Determine the [X, Y] coordinate at the center of the cell enclosing the given text.  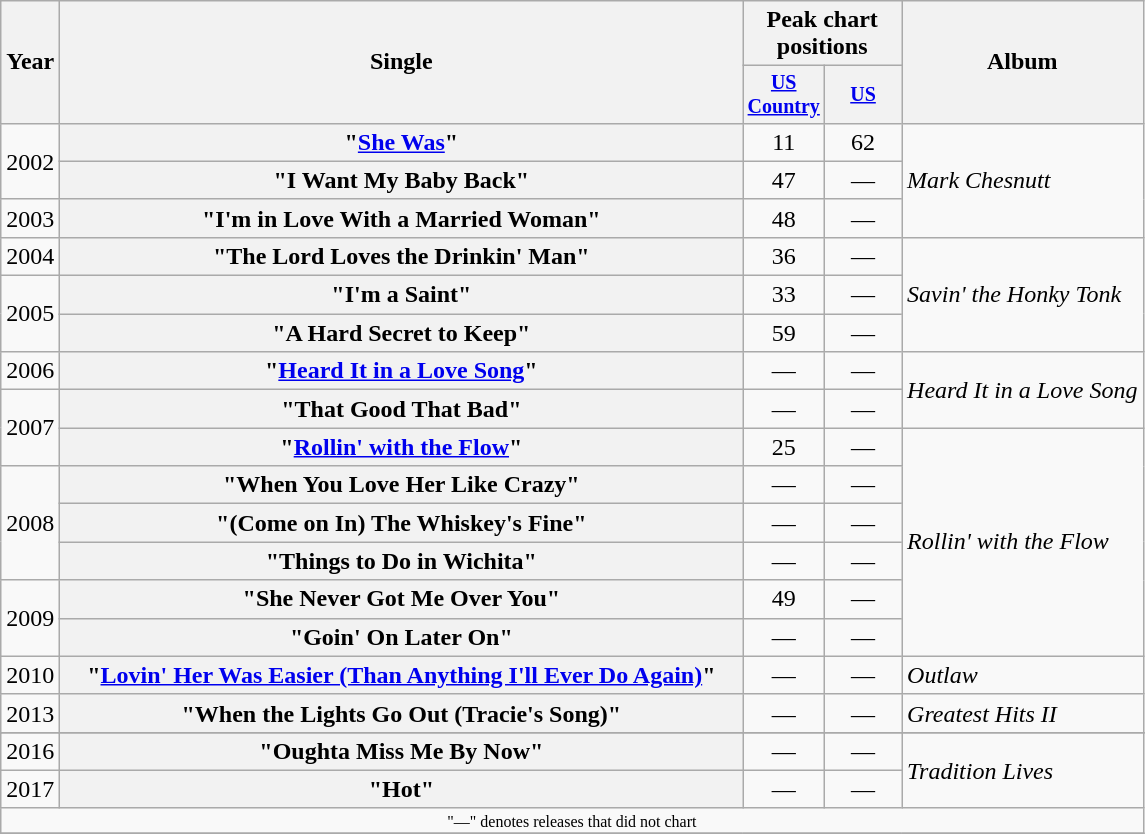
Greatest Hits II [1022, 713]
49 [784, 599]
"Oughta Miss Me By Now" [402, 751]
Rollin' with the Flow [1022, 542]
"The Lord Loves the Drinkin' Man" [402, 256]
"A Hard Secret to Keep" [402, 333]
2003 [30, 218]
"I'm a Saint" [402, 295]
"She Never Got Me Over You" [402, 599]
Heard It in a Love Song [1022, 390]
"Heard It in a Love Song" [402, 371]
Peak chartpositions [822, 34]
Year [30, 62]
2008 [30, 523]
2010 [30, 675]
2006 [30, 371]
36 [784, 256]
11 [784, 142]
Mark Chesnutt [1022, 180]
Savin' the Honky Tonk [1022, 294]
2013 [30, 713]
"(Come on In) The Whiskey's Fine" [402, 523]
2016 [30, 751]
"I Want My Baby Back" [402, 180]
"When You Love Her Like Crazy" [402, 485]
"I'm in Love With a Married Woman" [402, 218]
Tradition Lives [1022, 770]
2017 [30, 789]
33 [784, 295]
Single [402, 62]
62 [864, 142]
2004 [30, 256]
"Things to Do in Wichita" [402, 561]
2009 [30, 618]
59 [784, 333]
Outlaw [1022, 675]
US Country [784, 94]
"—" denotes releases that did not chart [572, 820]
2002 [30, 161]
47 [784, 180]
"That Good That Bad" [402, 409]
2005 [30, 314]
2007 [30, 428]
"Hot" [402, 789]
Album [1022, 62]
25 [784, 447]
"When the Lights Go Out (Tracie's Song)" [402, 713]
"She Was" [402, 142]
"Goin' On Later On" [402, 637]
"Rollin' with the Flow" [402, 447]
"Lovin' Her Was Easier (Than Anything I'll Ever Do Again)" [402, 675]
48 [784, 218]
US [864, 94]
